From the cell containing the given text, extract its center point as [x, y] coordinate. 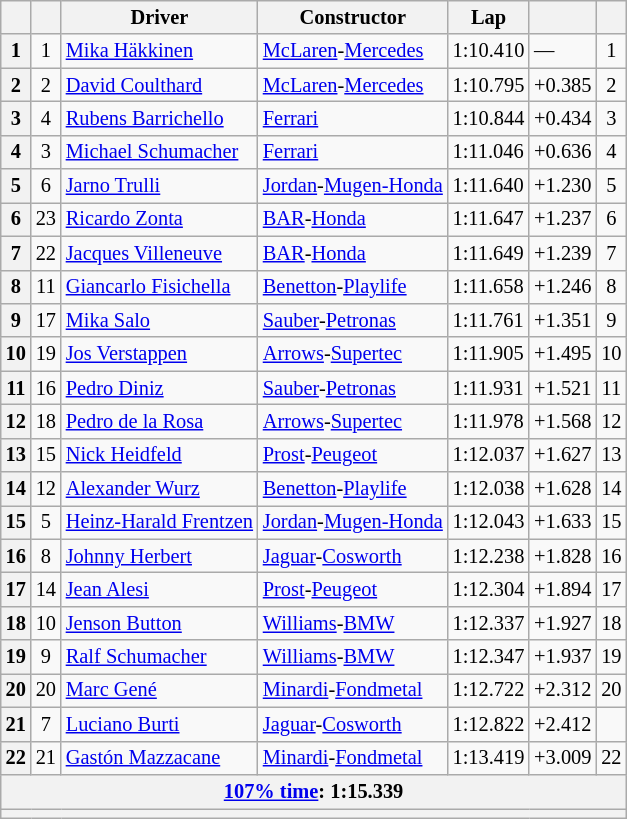
+1.521 [562, 388]
1:12.043 [489, 522]
+2.412 [562, 724]
Rubens Barrichello [160, 118]
1:12.304 [489, 589]
+1.927 [562, 623]
1:11.046 [489, 152]
+1.828 [562, 556]
1:11.640 [489, 186]
1:11.647 [489, 219]
Jos Verstappen [160, 354]
1:10.795 [489, 85]
Mika Häkkinen [160, 51]
Driver [160, 17]
1:12.038 [489, 489]
Mika Salo [160, 320]
— [562, 51]
David Coulthard [160, 85]
+3.009 [562, 758]
1:12.347 [489, 657]
+1.230 [562, 186]
+1.633 [562, 522]
23 [46, 219]
Pedro Diniz [160, 388]
+0.434 [562, 118]
1:10.844 [489, 118]
1:10.410 [489, 51]
1:11.761 [489, 320]
107% time: 1:15.339 [314, 791]
Ricardo Zonta [160, 219]
1:12.722 [489, 690]
1:12.822 [489, 724]
Pedro de la Rosa [160, 421]
+2.312 [562, 690]
Jacques Villeneuve [160, 253]
+1.495 [562, 354]
1:12.337 [489, 623]
1:11.658 [489, 287]
+1.237 [562, 219]
Marc Gené [160, 690]
+1.894 [562, 589]
Gastón Mazzacane [160, 758]
+1.246 [562, 287]
+1.239 [562, 253]
Michael Schumacher [160, 152]
1:11.931 [489, 388]
Giancarlo Fisichella [160, 287]
Lap [489, 17]
Ralf Schumacher [160, 657]
Johnny Herbert [160, 556]
Alexander Wurz [160, 489]
+1.351 [562, 320]
Jarno Trulli [160, 186]
Nick Heidfeld [160, 455]
1:12.238 [489, 556]
Jean Alesi [160, 589]
+1.628 [562, 489]
+0.385 [562, 85]
+1.568 [562, 421]
+1.937 [562, 657]
+1.627 [562, 455]
Luciano Burti [160, 724]
Constructor [353, 17]
+0.636 [562, 152]
Heinz-Harald Frentzen [160, 522]
1:11.905 [489, 354]
1:12.037 [489, 455]
1:13.419 [489, 758]
Jenson Button [160, 623]
1:11.978 [489, 421]
1:11.649 [489, 253]
